Find where the given text appears and provide that cell's center as (x, y) coordinate. 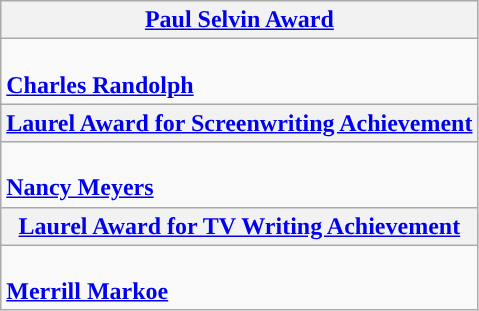
Laurel Award for Screenwriting Achievement (240, 123)
Nancy Meyers (240, 174)
Charles Randolph (240, 72)
Merrill Markoe (240, 278)
Paul Selvin Award (240, 20)
Laurel Award for TV Writing Achievement (240, 226)
